Search for the cell housing the specified text and yield its (x, y) center coordinate. 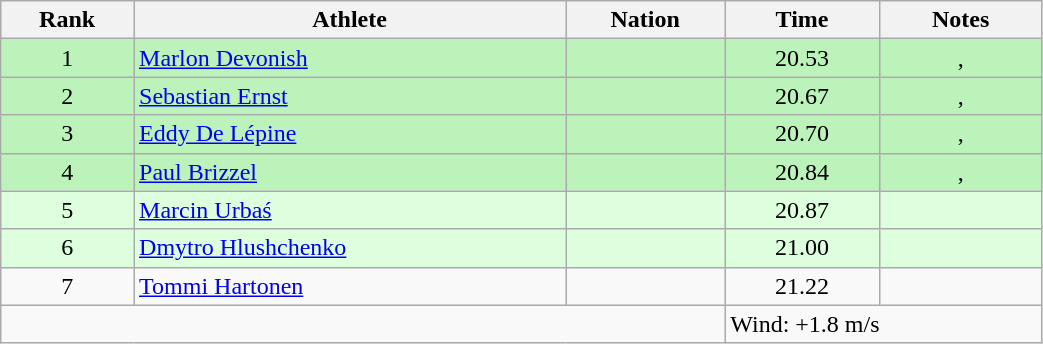
20.84 (802, 172)
Dmytro Hlushchenko (350, 248)
20.87 (802, 210)
2 (68, 96)
Wind: +1.8 m/s (884, 324)
Tommi Hartonen (350, 286)
20.53 (802, 58)
21.00 (802, 248)
Athlete (350, 20)
7 (68, 286)
21.22 (802, 286)
20.70 (802, 134)
4 (68, 172)
Marlon Devonish (350, 58)
Nation (646, 20)
Eddy De Lépine (350, 134)
Time (802, 20)
Sebastian Ernst (350, 96)
Rank (68, 20)
3 (68, 134)
5 (68, 210)
20.67 (802, 96)
Paul Brizzel (350, 172)
6 (68, 248)
Marcin Urbaś (350, 210)
1 (68, 58)
Notes (960, 20)
